Search for the cell housing the specified text and yield its [X, Y] center coordinate. 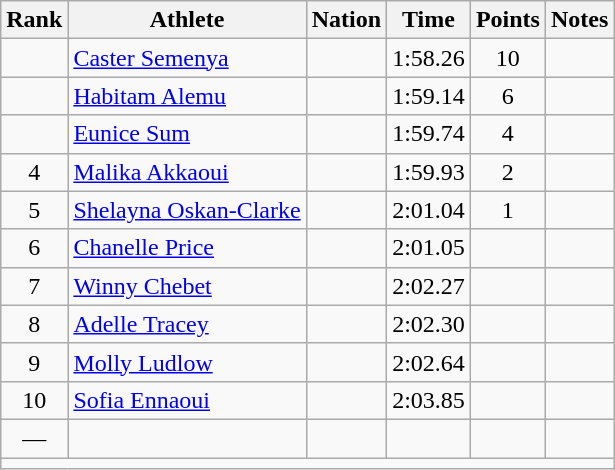
9 [34, 362]
Eunice Sum [187, 134]
Athlete [187, 20]
1:58.26 [429, 58]
Chanelle Price [187, 248]
Malika Akkaoui [187, 172]
1:59.74 [429, 134]
5 [34, 210]
2:02.64 [429, 362]
2 [508, 172]
Shelayna Oskan-Clarke [187, 210]
Time [429, 20]
1 [508, 210]
— [34, 438]
Habitam Alemu [187, 96]
2:03.85 [429, 400]
1:59.14 [429, 96]
Caster Semenya [187, 58]
2:02.30 [429, 324]
7 [34, 286]
2:01.05 [429, 248]
2:01.04 [429, 210]
Points [508, 20]
Molly Ludlow [187, 362]
1:59.93 [429, 172]
Sofia Ennaoui [187, 400]
Notes [579, 20]
Adelle Tracey [187, 324]
Winny Chebet [187, 286]
8 [34, 324]
Rank [34, 20]
Nation [346, 20]
2:02.27 [429, 286]
